Determine the (x, y) coordinate at the center of the cell enclosing the given text.  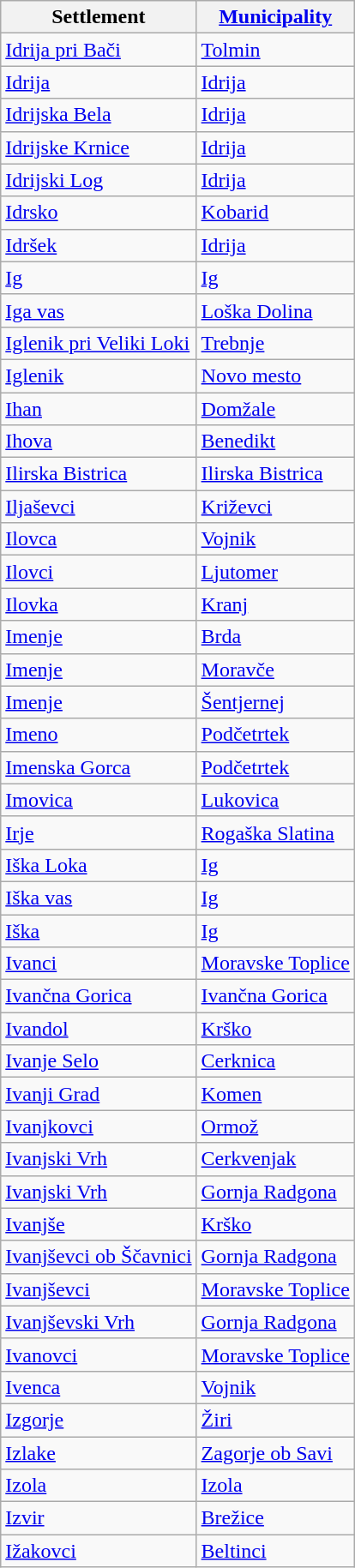
Rogaška Slatina (275, 832)
Izvir (99, 1518)
Ilovci (99, 572)
Iška Loka (99, 865)
Iljaševci (99, 507)
Municipality (275, 17)
Brda (275, 637)
Imenska Gorca (99, 767)
Iška (99, 930)
Ivanjševci ob Ščavnici (99, 1257)
Tolmin (275, 50)
Idrsko (99, 213)
Brežice (275, 1518)
Izlake (99, 1453)
Iga vas (99, 310)
Ivanjševski Vrh (99, 1322)
Ivenca (99, 1387)
Kranj (275, 604)
Ivanci (99, 964)
Izgorje (99, 1420)
Benedikt (275, 442)
Komen (275, 1094)
Ižakovci (99, 1551)
Loška Dolina (275, 310)
Iglenik (99, 375)
Ljutomer (275, 572)
Iglenik pri Veliki Loki (99, 343)
Ivanjševci (99, 1289)
Ivanovci (99, 1355)
Trebnje (275, 343)
Zagorje ob Savi (275, 1453)
Idršek (99, 245)
Ivanji Grad (99, 1094)
Iška vas (99, 898)
Žiri (275, 1420)
Ihan (99, 409)
Imeno (99, 735)
Križevci (275, 507)
Novo mesto (275, 375)
Irje (99, 832)
Settlement (99, 17)
Ilovca (99, 539)
Idrijske Krnice (99, 147)
Cerknica (275, 1061)
Šentjernej (275, 702)
Cerkvenjak (275, 1159)
Imovica (99, 800)
Ormož (275, 1126)
Kobarid (275, 213)
Ivanjkovci (99, 1126)
Lukovica (275, 800)
Ivanje Selo (99, 1061)
Ilovka (99, 604)
Idrijska Bela (99, 115)
Idrijski Log (99, 180)
Ivanjše (99, 1224)
Domžale (275, 409)
Beltinci (275, 1551)
Moravče (275, 670)
Ivandol (99, 1029)
Idrija pri Bači (99, 50)
Ihova (99, 442)
